Return [x, y] of the center of cell containing provided text 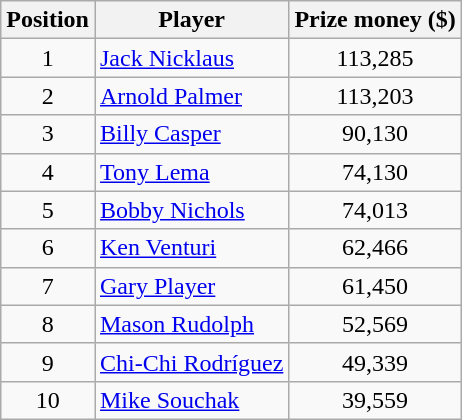
1 [48, 58]
90,130 [375, 134]
Chi-Chi Rodríguez [191, 362]
Position [48, 20]
2 [48, 96]
Prize money ($) [375, 20]
7 [48, 286]
Tony Lema [191, 172]
Player [191, 20]
3 [48, 134]
74,130 [375, 172]
61,450 [375, 286]
Gary Player [191, 286]
8 [48, 324]
5 [48, 210]
Mason Rudolph [191, 324]
49,339 [375, 362]
Ken Venturi [191, 248]
113,285 [375, 58]
Jack Nicklaus [191, 58]
Mike Souchak [191, 400]
62,466 [375, 248]
Bobby Nichols [191, 210]
74,013 [375, 210]
9 [48, 362]
113,203 [375, 96]
52,569 [375, 324]
6 [48, 248]
39,559 [375, 400]
10 [48, 400]
Arnold Palmer [191, 96]
Billy Casper [191, 134]
4 [48, 172]
